From the cell containing the given text, extract its center point as [X, Y] coordinate. 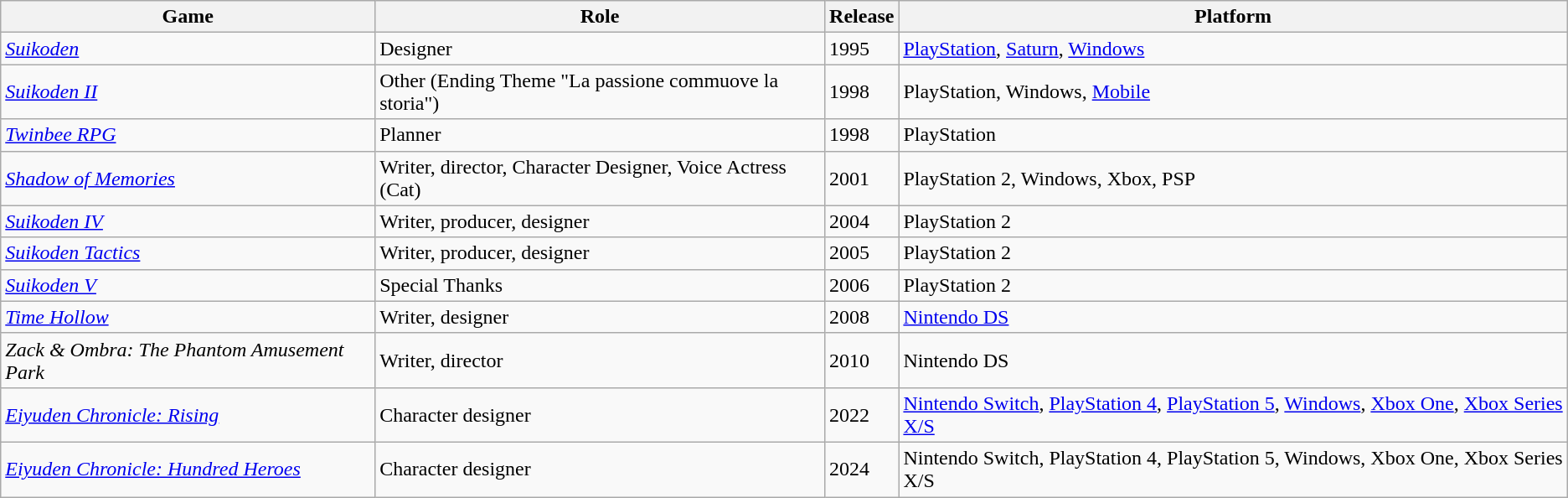
Writer, designer [600, 317]
Special Thanks [600, 285]
Game [188, 17]
Platform [1233, 17]
PlayStation, Saturn, Windows [1233, 49]
Suikoden IV [188, 221]
PlayStation [1233, 135]
Twinbee RPG [188, 135]
2008 [862, 317]
Eiyuden Chronicle: Rising [188, 414]
2001 [862, 178]
Suikoden [188, 49]
Time Hollow [188, 317]
Zack & Ombra: The Phantom Amusement Park [188, 361]
Designer [600, 49]
Release [862, 17]
PlayStation, Windows, Mobile [1233, 92]
2006 [862, 285]
Planner [600, 135]
Suikoden II [188, 92]
2022 [862, 414]
Role [600, 17]
2010 [862, 361]
1995 [862, 49]
Writer, director, Character Designer, Voice Actress (Cat) [600, 178]
Shadow of Memories [188, 178]
2005 [862, 253]
2024 [862, 469]
PlayStation 2, Windows, Xbox, PSP [1233, 178]
Other (Ending Theme "La passione commuove la storia") [600, 92]
Suikoden Tactics [188, 253]
Writer, director [600, 361]
Suikoden V [188, 285]
2004 [862, 221]
Eiyuden Chronicle: Hundred Heroes [188, 469]
